Locate the cell with the specified text and output its (x, y) center coordinate. 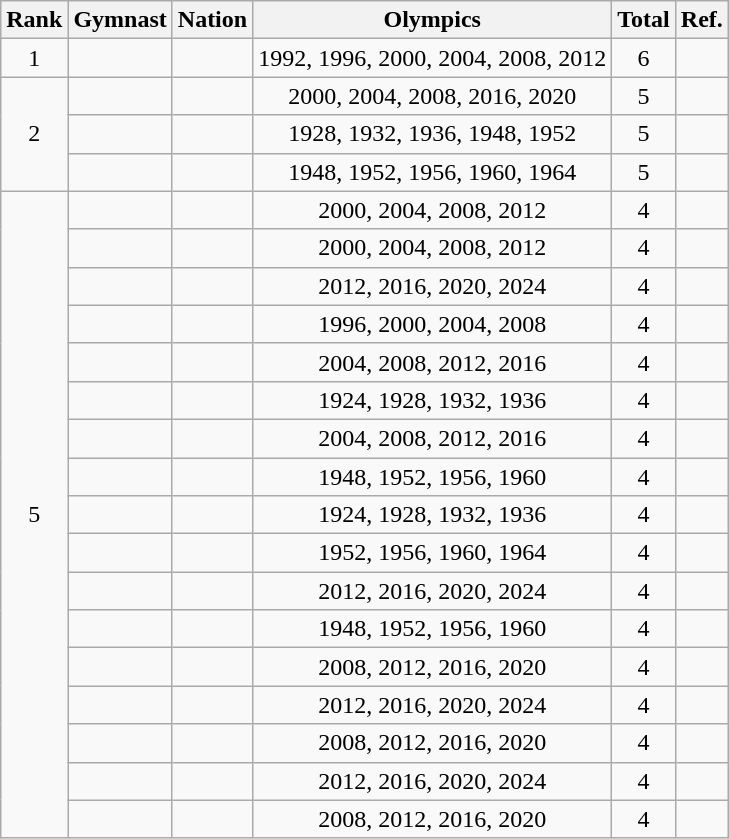
Ref. (702, 20)
1928, 1932, 1936, 1948, 1952 (432, 134)
1952, 1956, 1960, 1964 (432, 553)
2 (34, 134)
6 (644, 58)
1996, 2000, 2004, 2008 (432, 324)
1992, 1996, 2000, 2004, 2008, 2012 (432, 58)
1948, 1952, 1956, 1960, 1964 (432, 172)
Nation (212, 20)
Rank (34, 20)
Total (644, 20)
2000, 2004, 2008, 2016, 2020 (432, 96)
Gymnast (120, 20)
Olympics (432, 20)
1 (34, 58)
